Find where the given text appears and provide that cell's center as [x, y] coordinate. 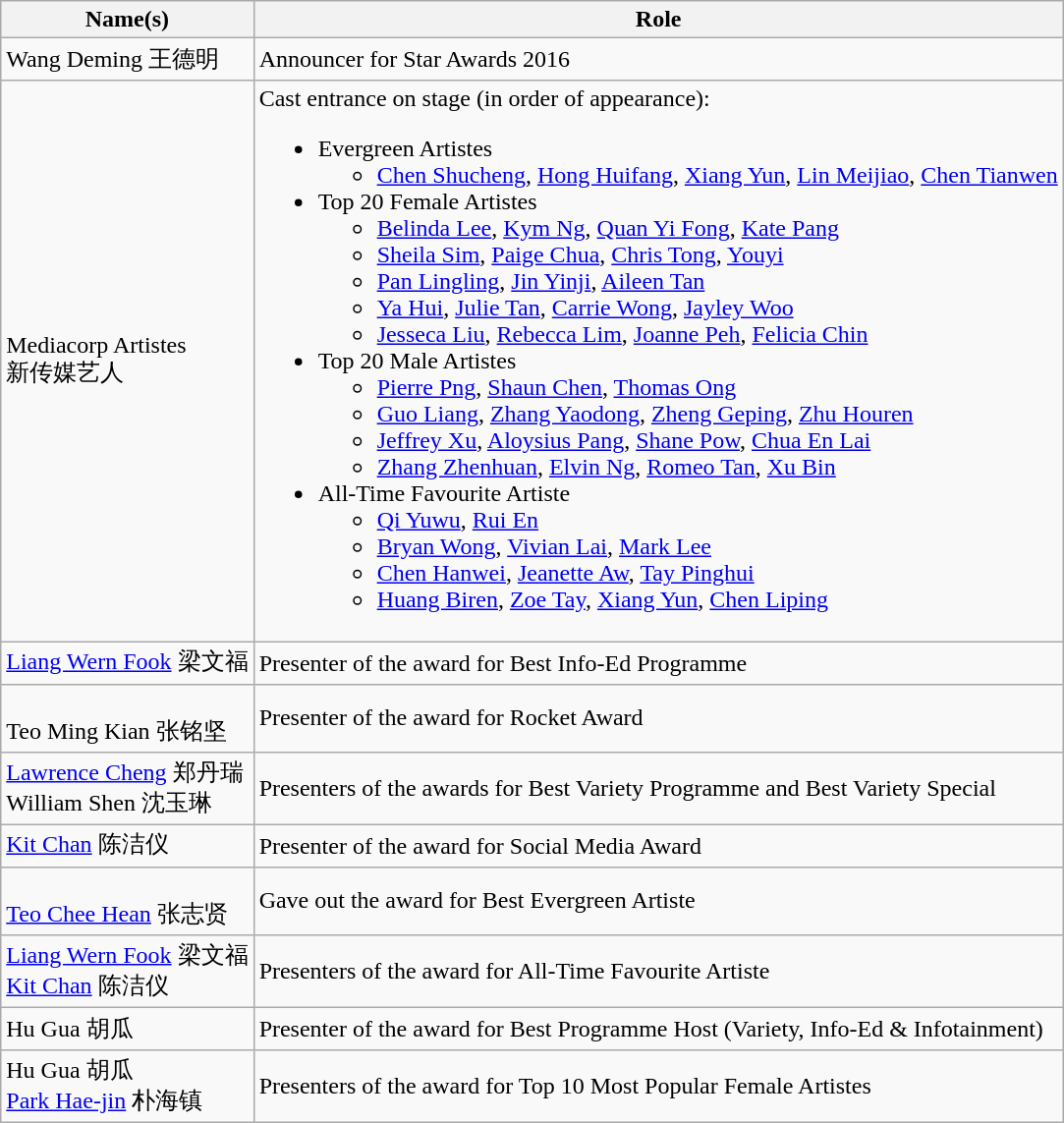
Presenters of the awards for Best Variety Programme and Best Variety Special [658, 789]
Presenter of the award for Rocket Award [658, 718]
Gave out the award for Best Evergreen Artiste [658, 901]
Presenter of the award for Best Info-Ed Programme [658, 662]
Presenters of the award for Top 10 Most Popular Female Artistes [658, 1086]
Mediacorp Artistes 新传媒艺人 [128, 361]
Teo Chee Hean 张志贤 [128, 901]
Hu Gua 胡瓜 Park Hae-jin 朴海镇 [128, 1086]
Presenter of the award for Social Media Award [658, 847]
Presenter of the award for Best Programme Host (Variety, Info-Ed & Infotainment) [658, 1030]
Role [658, 20]
Lawrence Cheng 郑丹瑞 William Shen 沈玉琳 [128, 789]
Liang Wern Fook 梁文福 [128, 662]
Name(s) [128, 20]
Announcer for Star Awards 2016 [658, 59]
Wang Deming 王德明 [128, 59]
Liang Wern Fook 梁文福 Kit Chan 陈洁仪 [128, 972]
Kit Chan 陈洁仪 [128, 847]
Teo Ming Kian 张铭坚 [128, 718]
Presenters of the award for All-Time Favourite Artiste [658, 972]
Hu Gua 胡瓜 [128, 1030]
